Return the [x, y] coordinate for the center point of the cell that contains the specified text.  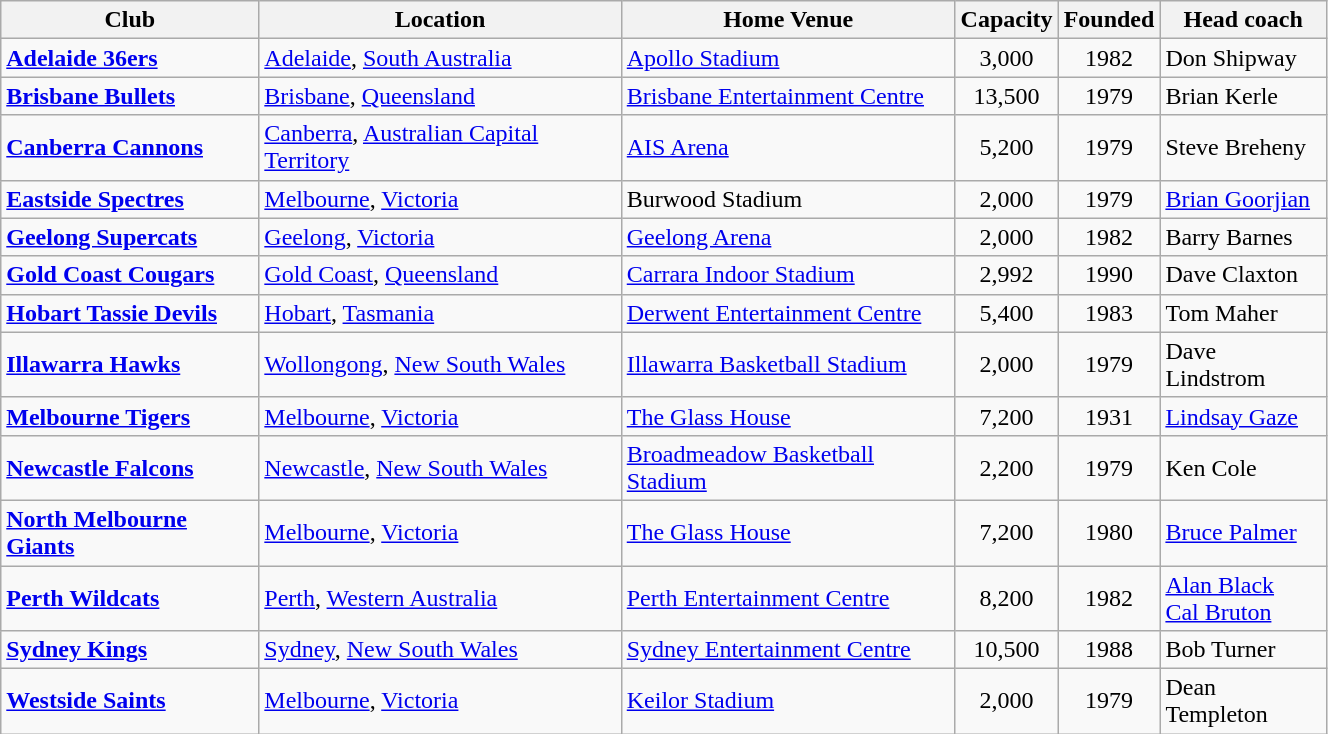
Don Shipway [1244, 58]
13,500 [1006, 96]
Sydney Entertainment Centre [788, 650]
Club [130, 20]
Brian Goorjian [1244, 199]
1983 [1109, 313]
Brisbane Entertainment Centre [788, 96]
Brisbane Bullets [130, 96]
Illawarra Hawks [130, 364]
Brian Kerle [1244, 96]
Newcastle Falcons [130, 468]
Geelong Arena [788, 237]
Brisbane, Queensland [440, 96]
Gold Coast, Queensland [440, 275]
Canberra, Australian Capital Territory [440, 148]
Apollo Stadium [788, 58]
Geelong Supercats [130, 237]
Broadmeadow Basketball Stadium [788, 468]
Illawarra Basketball Stadium [788, 364]
1980 [1109, 532]
Head coach [1244, 20]
Perth, Western Australia [440, 598]
Carrara Indoor Stadium [788, 275]
Westside Saints [130, 702]
Gold Coast Cougars [130, 275]
Alan Black Cal Bruton [1244, 598]
Burwood Stadium [788, 199]
Adelaide 36ers [130, 58]
Sydney Kings [130, 650]
5,400 [1006, 313]
Melbourne Tigers [130, 416]
Newcastle, New South Wales [440, 468]
Location [440, 20]
10,500 [1006, 650]
Ken Cole [1244, 468]
Perth Wildcats [130, 598]
Dave Lindstrom [1244, 364]
2,992 [1006, 275]
AIS Arena [788, 148]
Derwent Entertainment Centre [788, 313]
North Melbourne Giants [130, 532]
Sydney, New South Wales [440, 650]
Founded [1109, 20]
2,200 [1006, 468]
Hobart Tassie Devils [130, 313]
8,200 [1006, 598]
Bruce Palmer [1244, 532]
Geelong, Victoria [440, 237]
Canberra Cannons [130, 148]
Hobart, Tasmania [440, 313]
Barry Barnes [1244, 237]
Eastside Spectres [130, 199]
5,200 [1006, 148]
Dean Templeton [1244, 702]
Dave Claxton [1244, 275]
Tom Maher [1244, 313]
1988 [1109, 650]
Wollongong, New South Wales [440, 364]
Capacity [1006, 20]
Home Venue [788, 20]
Adelaide, South Australia [440, 58]
1931 [1109, 416]
1990 [1109, 275]
Steve Breheny [1244, 148]
Perth Entertainment Centre [788, 598]
Keilor Stadium [788, 702]
Lindsay Gaze [1244, 416]
3,000 [1006, 58]
Bob Turner [1244, 650]
